Output the [X, Y] coordinate of the center of the cell containing the given text.  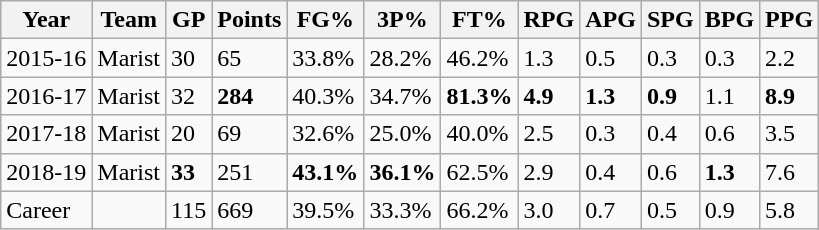
0.7 [611, 210]
Points [250, 20]
2016-17 [46, 96]
2.2 [790, 58]
32 [189, 96]
25.0% [402, 134]
36.1% [402, 172]
PPG [790, 20]
284 [250, 96]
2.9 [549, 172]
33 [189, 172]
GP [189, 20]
40.0% [480, 134]
46.2% [480, 58]
3.0 [549, 210]
66.2% [480, 210]
Career [46, 210]
2.5 [549, 134]
69 [250, 134]
FT% [480, 20]
2018-19 [46, 172]
65 [250, 58]
Team [129, 20]
43.1% [326, 172]
7.6 [790, 172]
RPG [549, 20]
33.8% [326, 58]
1.1 [729, 96]
SPG [670, 20]
APG [611, 20]
2017-18 [46, 134]
3.5 [790, 134]
39.5% [326, 210]
30 [189, 58]
115 [189, 210]
FG% [326, 20]
3P% [402, 20]
4.9 [549, 96]
28.2% [402, 58]
Year [46, 20]
62.5% [480, 172]
33.3% [402, 210]
40.3% [326, 96]
5.8 [790, 210]
8.9 [790, 96]
81.3% [480, 96]
34.7% [402, 96]
251 [250, 172]
20 [189, 134]
BPG [729, 20]
2015-16 [46, 58]
32.6% [326, 134]
669 [250, 210]
